Determine the (X, Y) coordinate at the center of the cell enclosing the given text.  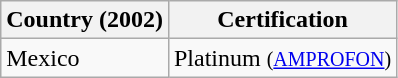
Mexico (85, 58)
Country (2002) (85, 20)
Platinum (AMPROFON) (282, 58)
Certification (282, 20)
